Locate the cell with the specified text and output its (x, y) center coordinate. 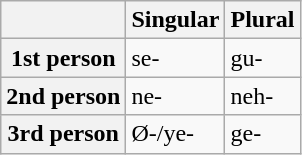
Ø-/ye- (176, 134)
ne- (176, 96)
Plural (262, 20)
neh- (262, 96)
se- (176, 58)
3rd person (64, 134)
1st person (64, 58)
2nd person (64, 96)
ge- (262, 134)
gu- (262, 58)
Singular (176, 20)
